Provide the (X, Y) coordinate of the cell's center where the given text is located.  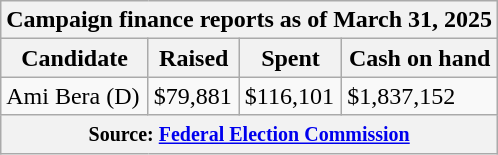
$79,881 (194, 96)
$116,101 (290, 96)
Cash on hand (420, 58)
Raised (194, 58)
$1,837,152 (420, 96)
Candidate (75, 58)
Spent (290, 58)
Campaign finance reports as of March 31, 2025 (250, 20)
Source: Federal Election Commission (250, 134)
Ami Bera (D) (75, 96)
